For the text-containing cell, return its midpoint in (x, y) coordinate format. 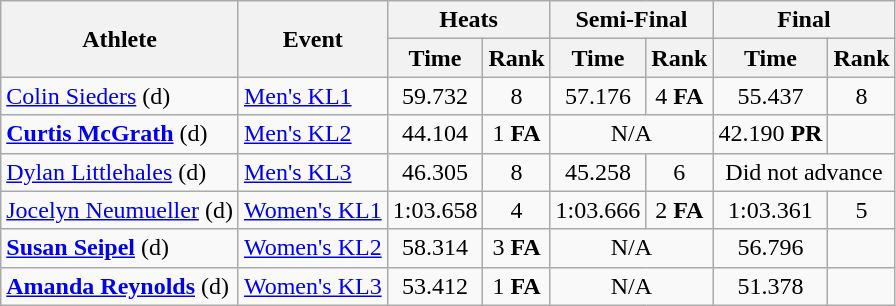
Women's KL2 (312, 248)
6 (680, 172)
1:03.658 (435, 210)
44.104 (435, 134)
51.378 (770, 286)
55.437 (770, 96)
42.190 PR (770, 134)
Jocelyn Neumueller (d) (120, 210)
Amanda Reynolds (d) (120, 286)
1:03.666 (598, 210)
4 (516, 210)
59.732 (435, 96)
Colin Sieders (d) (120, 96)
Men's KL2 (312, 134)
Women's KL3 (312, 286)
Men's KL1 (312, 96)
53.412 (435, 286)
Event (312, 39)
1:03.361 (770, 210)
Dylan Littlehales (d) (120, 172)
2 FA (680, 210)
57.176 (598, 96)
Curtis McGrath (d) (120, 134)
3 FA (516, 248)
Susan Seipel (d) (120, 248)
Men's KL3 (312, 172)
Semi-Final (632, 20)
56.796 (770, 248)
5 (862, 210)
Women's KL1 (312, 210)
Did not advance (804, 172)
58.314 (435, 248)
Athlete (120, 39)
4 FA (680, 96)
Heats (468, 20)
46.305 (435, 172)
45.258 (598, 172)
Final (804, 20)
